Return the [x, y] coordinate for the center point of the cell that contains the specified text.  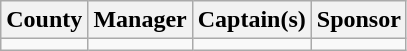
Manager [140, 20]
County [44, 20]
Captain(s) [252, 20]
Sponsor [358, 20]
